Extract the [X, Y] coordinate from the center of the cell holding the provided text.  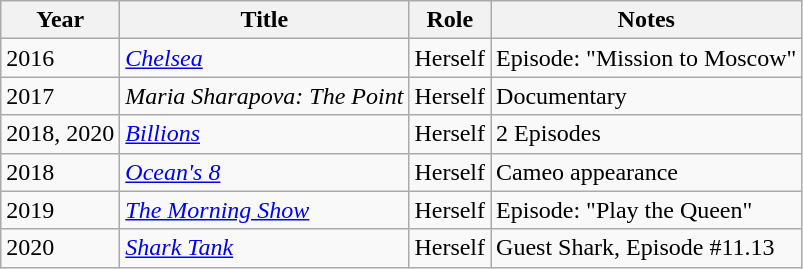
Shark Tank [264, 248]
Chelsea [264, 58]
Year [60, 20]
2017 [60, 96]
2020 [60, 248]
2019 [60, 210]
Billions [264, 134]
Notes [646, 20]
2018 [60, 172]
Title [264, 20]
Episode: "Mission to Moscow" [646, 58]
Maria Sharapova: The Point [264, 96]
2016 [60, 58]
Episode: "Play the Queen" [646, 210]
Guest Shark, Episode #11.13 [646, 248]
Role [450, 20]
Documentary [646, 96]
Ocean's 8 [264, 172]
Cameo appearance [646, 172]
2018, 2020 [60, 134]
2 Episodes [646, 134]
The Morning Show [264, 210]
